From the cell containing the given text, extract its center point as [X, Y] coordinate. 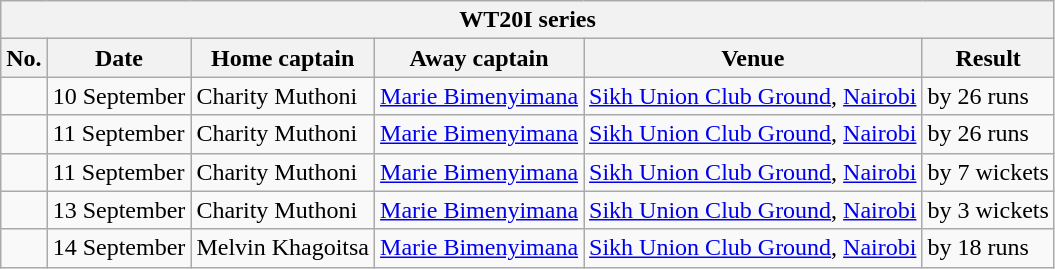
Result [988, 58]
by 3 wickets [988, 210]
by 7 wickets [988, 172]
10 September [119, 96]
No. [24, 58]
13 September [119, 210]
Away captain [480, 58]
Home captain [283, 58]
Melvin Khagoitsa [283, 248]
Venue [753, 58]
Date [119, 58]
by 18 runs [988, 248]
14 September [119, 248]
WT20I series [528, 20]
